Return (X, Y) of the center of cell containing provided text 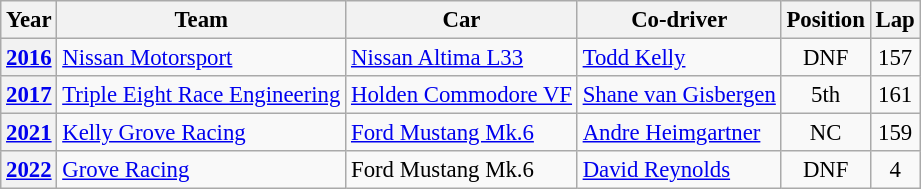
2016 (29, 58)
Year (29, 20)
2021 (29, 133)
161 (895, 95)
Nissan Motorsport (202, 58)
4 (895, 170)
Co-driver (679, 20)
2022 (29, 170)
Nissan Altima L33 (462, 58)
Triple Eight Race Engineering (202, 95)
157 (895, 58)
2017 (29, 95)
Shane van Gisbergen (679, 95)
Lap (895, 20)
Team (202, 20)
Position (826, 20)
Holden Commodore VF (462, 95)
159 (895, 133)
Todd Kelly (679, 58)
Kelly Grove Racing (202, 133)
Car (462, 20)
NC (826, 133)
Andre Heimgartner (679, 133)
David Reynolds (679, 170)
5th (826, 95)
Grove Racing (202, 170)
